Detect which cell encompasses the target text, then output its [X, Y] center coordinate. 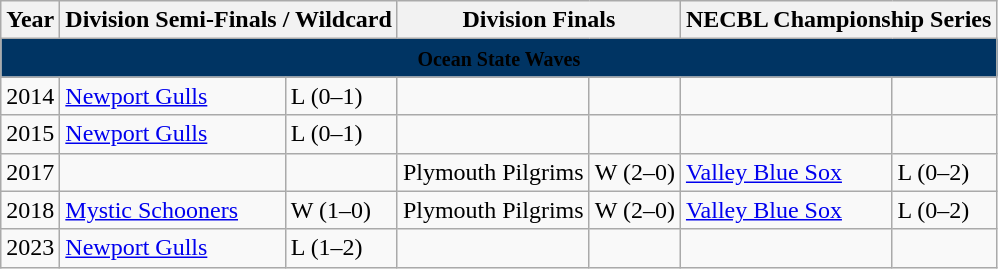
NECBL Championship Series [838, 20]
Mystic Schooners [173, 210]
Division Semi-Finals / Wildcard [229, 20]
Ocean State Waves [499, 58]
L (1–2) [341, 248]
2015 [30, 134]
2014 [30, 96]
W (1–0) [341, 210]
2023 [30, 248]
Division Finals [538, 20]
Year [30, 20]
2018 [30, 210]
2017 [30, 172]
